Output the (X, Y) coordinate of the center of the cell containing the given text.  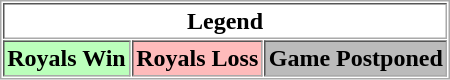
Royals Loss (198, 58)
Game Postponed (356, 58)
Royals Win (67, 58)
Legend (226, 21)
